Detect which cell encompasses the target text, then output its (x, y) center coordinate. 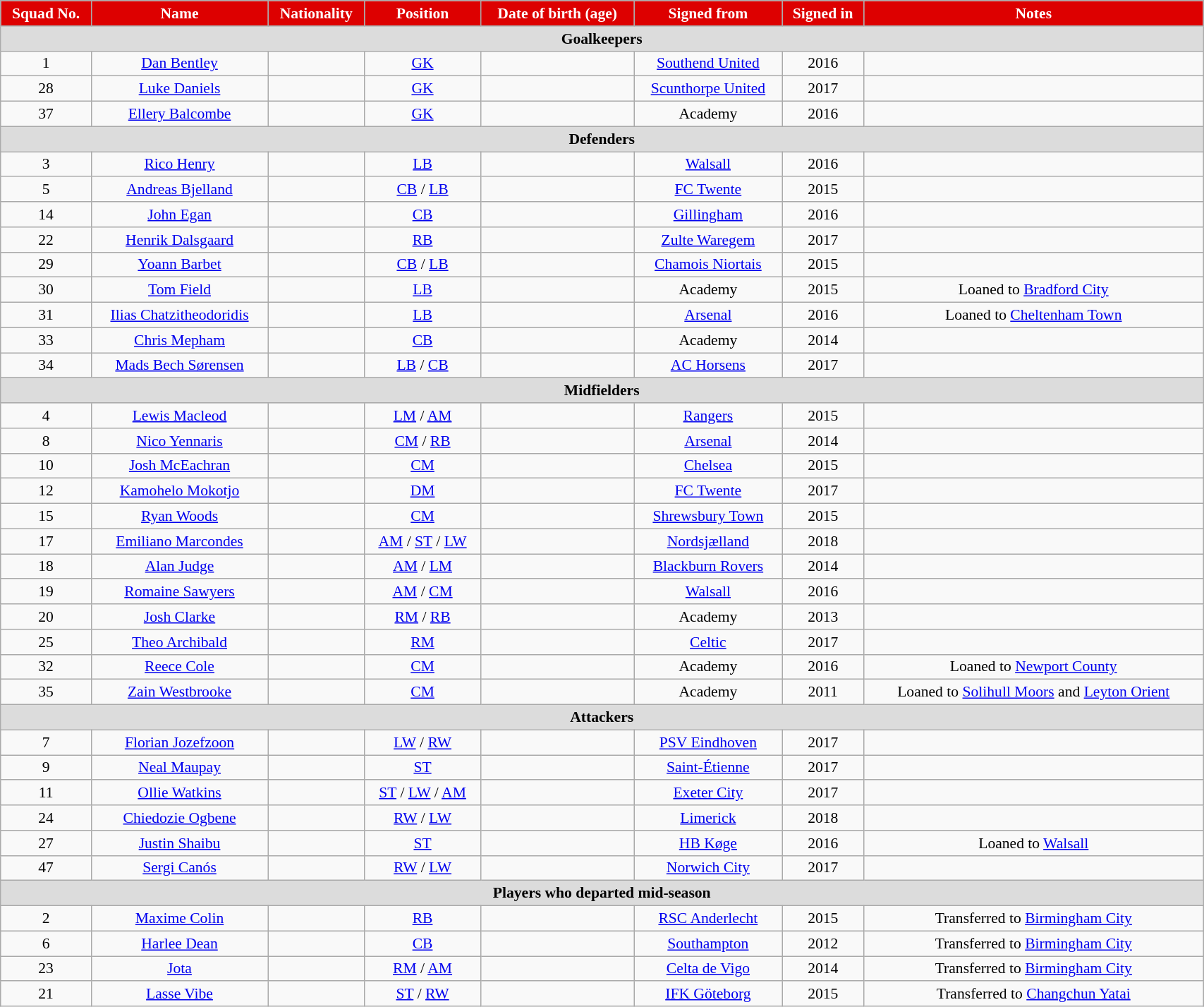
Ollie Watkins (179, 793)
Ilias Chatzitheodoridis (179, 315)
Signed in (823, 13)
7 (47, 742)
John Egan (179, 215)
Rico Henry (179, 164)
3 (47, 164)
Emiliano Marcondes (179, 541)
10 (47, 466)
6 (47, 943)
Attackers (602, 718)
Lasse Vibe (179, 994)
Chelsea (708, 466)
Jota (179, 969)
Josh McEachran (179, 466)
LB / CB (422, 366)
2 (47, 919)
29 (47, 265)
Harlee Dean (179, 943)
PSV Eindhoven (708, 742)
LW / RW (422, 742)
22 (47, 240)
Defenders (602, 139)
Position (422, 13)
Goalkeepers (602, 39)
Mads Bech Sørensen (179, 366)
CM / RB (422, 441)
RM / RB (422, 617)
47 (47, 868)
23 (47, 969)
Maxime Colin (179, 919)
Justin Shaibu (179, 843)
Theo Archibald (179, 642)
Neal Maupay (179, 768)
12 (47, 491)
AC Horsens (708, 366)
Josh Clarke (179, 617)
Gillingham (708, 215)
24 (47, 818)
Nationality (316, 13)
Transferred to Changchun Yatai (1034, 994)
Sergi Canós (179, 868)
Loaned to Bradford City (1034, 290)
Southend United (708, 64)
AM / ST / LW (422, 541)
DM (422, 491)
LM / AM (422, 416)
Reece Cole (179, 667)
ST / LW / AM (422, 793)
1 (47, 64)
Chiedozie Ogbene (179, 818)
Dan Bentley (179, 64)
Norwich City (708, 868)
4 (47, 416)
Loaned to Walsall (1034, 843)
Nico Yennaris (179, 441)
20 (47, 617)
RSC Anderlecht (708, 919)
RM (422, 642)
Chris Mepham (179, 340)
5 (47, 190)
Exeter City (708, 793)
25 (47, 642)
27 (47, 843)
15 (47, 517)
35 (47, 692)
Midfielders (602, 391)
18 (47, 567)
Limerick (708, 818)
2011 (823, 692)
Blackburn Rovers (708, 567)
31 (47, 315)
Squad No. (47, 13)
Date of birth (age) (557, 13)
Rangers (708, 416)
Name (179, 13)
Ryan Woods (179, 517)
Zain Westbrooke (179, 692)
Tom Field (179, 290)
17 (47, 541)
Andreas Bjelland (179, 190)
Henrik Dalsgaard (179, 240)
Zulte Waregem (708, 240)
Yoann Barbet (179, 265)
Players who departed mid-season (602, 893)
Alan Judge (179, 567)
19 (47, 592)
Chamois Niortais (708, 265)
IFK Göteborg (708, 994)
AM / LM (422, 567)
34 (47, 366)
Loaned to Newport County (1034, 667)
Luke Daniels (179, 89)
11 (47, 793)
Kamohelo Mokotjo (179, 491)
RM / AM (422, 969)
14 (47, 215)
Loaned to Cheltenham Town (1034, 315)
Southampton (708, 943)
9 (47, 768)
AM / CM (422, 592)
Shrewsbury Town (708, 517)
Celta de Vigo (708, 969)
Florian Jozefzoon (179, 742)
2012 (823, 943)
Lewis Macleod (179, 416)
32 (47, 667)
2013 (823, 617)
28 (47, 89)
Saint-Étienne (708, 768)
21 (47, 994)
Loaned to Solihull Moors and Leyton Orient (1034, 692)
Celtic (708, 642)
Scunthorpe United (708, 89)
Romaine Sawyers (179, 592)
Nordsjælland (708, 541)
33 (47, 340)
Ellery Balcombe (179, 114)
Signed from (708, 13)
Notes (1034, 13)
HB Køge (708, 843)
30 (47, 290)
8 (47, 441)
37 (47, 114)
ST / RW (422, 994)
